Pinpoint the cell where the given text exists, returning its (X, Y) midpoint coordinate. 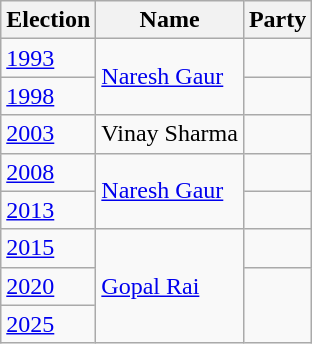
Election (48, 20)
2013 (48, 210)
2025 (48, 324)
2015 (48, 248)
2020 (48, 286)
1998 (48, 96)
1993 (48, 58)
Party (277, 20)
2003 (48, 134)
Name (170, 20)
2008 (48, 172)
Vinay Sharma (170, 134)
Gopal Rai (170, 286)
